Provide the [x, y] coordinate of the cell's center where the given text is located.  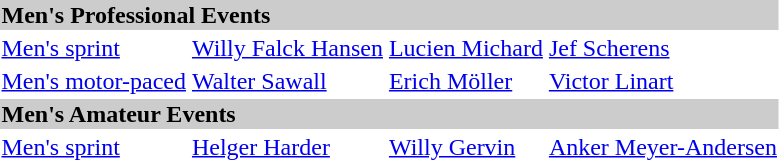
Walter Sawall [287, 81]
Willy Falck Hansen [287, 48]
Men's motor-paced [94, 81]
Lucien Michard [466, 48]
Men's sprint [94, 48]
Victor Linart [662, 81]
Jef Scherens [662, 48]
Men's Amateur Events [389, 114]
Erich Möller [466, 81]
Men's Professional Events [389, 15]
